Find where the given text appears and provide that cell's center as [x, y] coordinate. 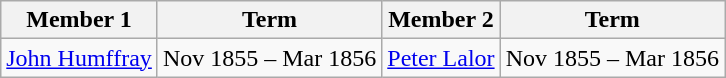
Member 1 [80, 20]
Member 2 [441, 20]
Peter Lalor [441, 58]
John Humffray [80, 58]
